Extract the [x, y] coordinate from the center of the cell holding the provided text.  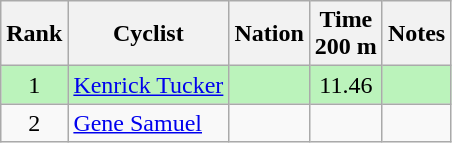
2 [34, 123]
1 [34, 85]
11.46 [346, 85]
Notes [416, 34]
Cyclist [148, 34]
Time200 m [346, 34]
Gene Samuel [148, 123]
Rank [34, 34]
Kenrick Tucker [148, 85]
Nation [269, 34]
